Determine the (x, y) coordinate at the center of the cell enclosing the given text.  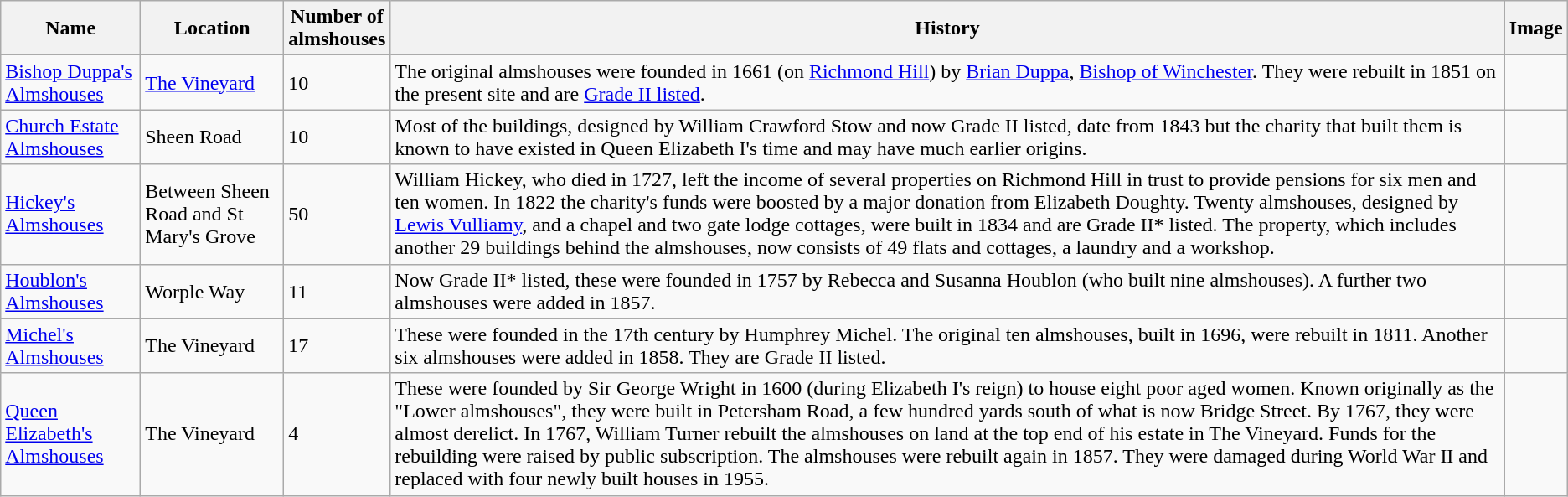
Worple Way (213, 292)
4 (337, 434)
17 (337, 345)
11 (337, 292)
Location (213, 28)
Image (1536, 28)
Bishop Duppa's Almshouses (70, 82)
Church Estate Almshouses (70, 137)
Name (70, 28)
Between Sheen Road and St Mary's Grove (213, 215)
Number ofalmshouses (337, 28)
Michel's Almshouses (70, 345)
History (947, 28)
Queen Elizabeth's Almshouses (70, 434)
50 (337, 215)
Houblon's Almshouses (70, 292)
Hickey's Almshouses (70, 215)
Sheen Road (213, 137)
